Output the [x, y] coordinate of the center of the cell containing the given text.  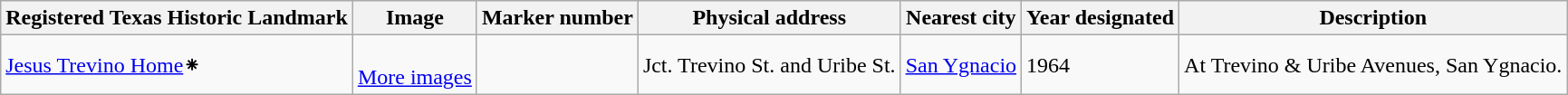
Registered Texas Historic Landmark [178, 18]
Marker number [557, 18]
More images [415, 65]
Description [1373, 18]
Nearest city [960, 18]
Jct. Trevino St. and Uribe St. [769, 65]
Physical address [769, 18]
San Ygnacio [960, 65]
At Trevino & Uribe Avenues, San Ygnacio. [1373, 65]
Year designated [1101, 18]
1964 [1101, 65]
Jesus Trevino Home⁕ [178, 65]
Image [415, 18]
